Detect which cell encompasses the target text, then output its (x, y) center coordinate. 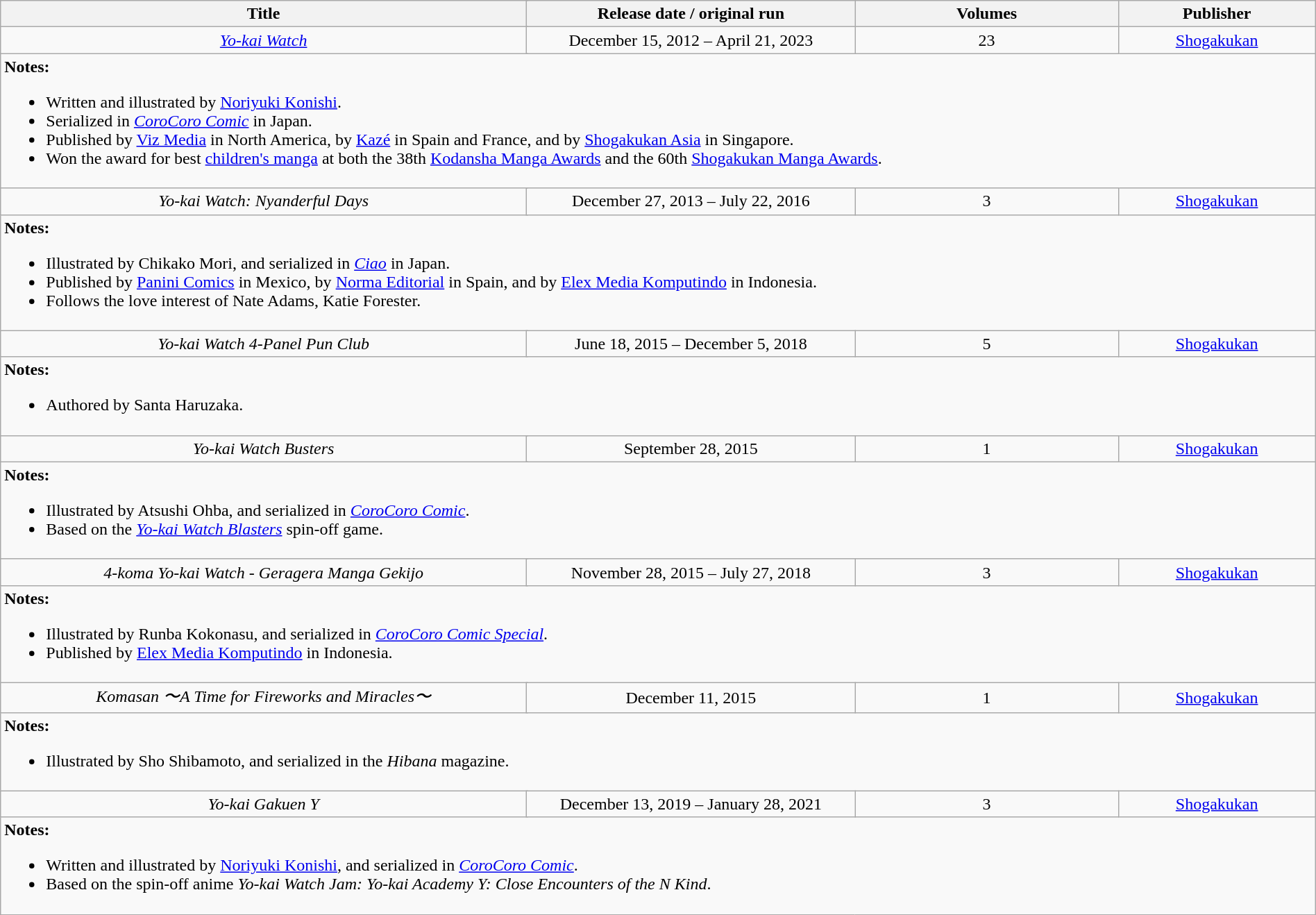
Volumes (987, 14)
Notes:Illustrated by Runba Kokonasu, and serialized in CoroCoro Comic Special.Published by Elex Media Komputindo in Indonesia. (658, 634)
Notes:Illustrated by Atsushi Ohba, and serialized in CoroCoro Comic.Based on the Yo-kai Watch Blasters spin-off game. (658, 510)
December 13, 2019 – January 28, 2021 (691, 804)
Notes:Authored by Santa Haruzaka. (658, 396)
Notes:Illustrated by Sho Shibamoto, and serialized in the Hibana magazine. (658, 751)
4-koma Yo-kai Watch - Geragera Manga Gekijo (264, 572)
Yo-kai Watch: Nyanderful Days (264, 201)
September 28, 2015 (691, 448)
Title (264, 14)
December 27, 2013 – July 22, 2016 (691, 201)
Yo-kai Watch (264, 40)
Yo-kai Gakuen Y (264, 804)
Yo-kai Watch Busters (264, 448)
Yo-kai Watch 4-Panel Pun Club (264, 344)
23 (987, 40)
Komasan 〜A Time for Fireworks and Miracles〜 (264, 697)
December 11, 2015 (691, 697)
Release date / original run (691, 14)
June 18, 2015 – December 5, 2018 (691, 344)
Publisher (1217, 14)
November 28, 2015 – July 27, 2018 (691, 572)
December 15, 2012 – April 21, 2023 (691, 40)
5 (987, 344)
